Pinpoint the cell where the given text exists, returning its [x, y] midpoint coordinate. 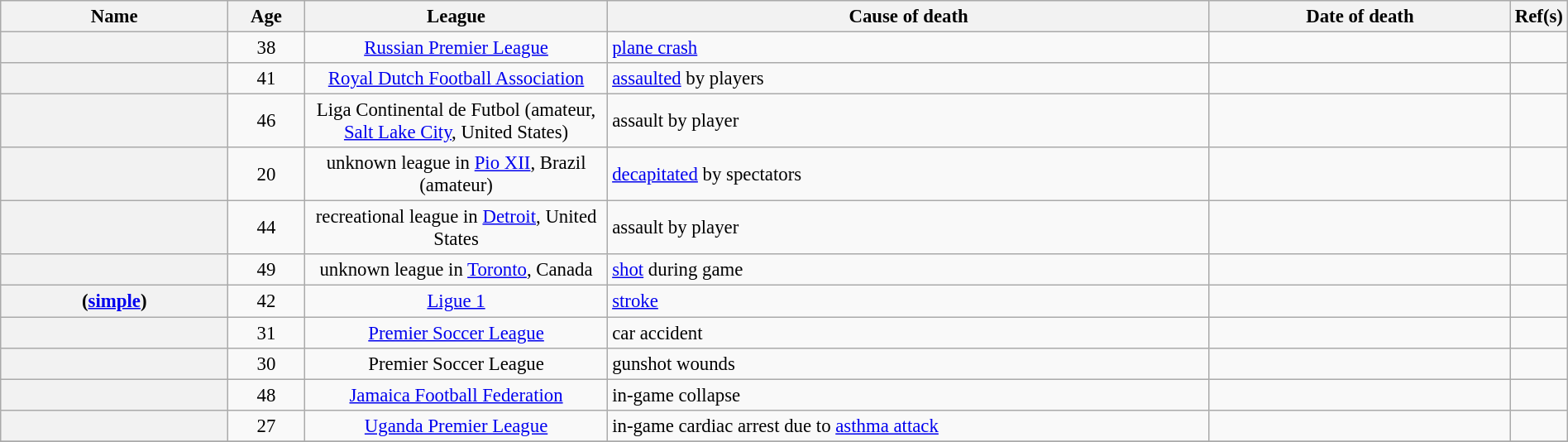
38 [266, 48]
42 [266, 301]
gunshot wounds [908, 363]
Jamaica Football Federation [457, 395]
in-game collapse [908, 395]
Royal Dutch Football Association [457, 79]
Age [266, 17]
plane crash [908, 48]
unknown league in Toronto, Canada [457, 271]
Date of death [1360, 17]
Name [114, 17]
stroke [908, 301]
Ref(s) [1538, 17]
in-game cardiac arrest due to asthma attack [908, 425]
49 [266, 271]
Liga Continental de Futbol (amateur, Salt Lake City, United States) [457, 121]
Russian Premier League [457, 48]
car accident [908, 333]
27 [266, 425]
League [457, 17]
31 [266, 333]
41 [266, 79]
decapitated by spectators [908, 174]
44 [266, 228]
recreational league in Detroit, United States [457, 228]
30 [266, 363]
(simple) [114, 301]
Uganda Premier League [457, 425]
48 [266, 395]
assaulted by players [908, 79]
unknown league in Pio XII, Brazil (amateur) [457, 174]
46 [266, 121]
Ligue 1 [457, 301]
Cause of death [908, 17]
20 [266, 174]
shot during game [908, 271]
